Find where the given text appears and provide that cell's center as (X, Y) coordinate. 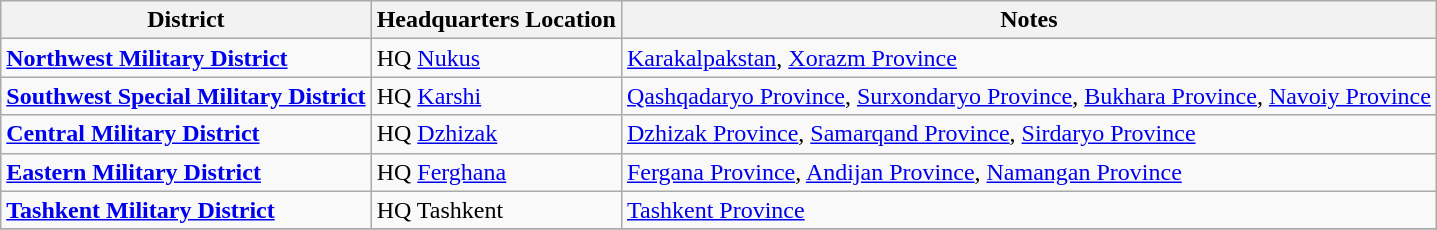
District (186, 20)
Fergana Province, Andijan Province, Namangan Province (1028, 172)
Dzhizak Province, Samarqand Province, Sirdaryo Province (1028, 134)
Notes (1028, 20)
Southwest Special Military District (186, 96)
Tashkent Military District (186, 210)
HQ Karshi (496, 96)
Northwest Military District (186, 58)
Qashqadaryo Province, Surxondaryo Province, Bukhara Province, Navoiy Province (1028, 96)
HQ Ferghana (496, 172)
Tashkent Province (1028, 210)
Headquarters Location (496, 20)
HQ Dzhizak (496, 134)
Karakalpakstan, Xorazm Province (1028, 58)
Central Military District (186, 134)
Eastern Military District (186, 172)
HQ Nukus (496, 58)
HQ Tashkent (496, 210)
